Determine the [x, y] coordinate at the center of the cell enclosing the given text.  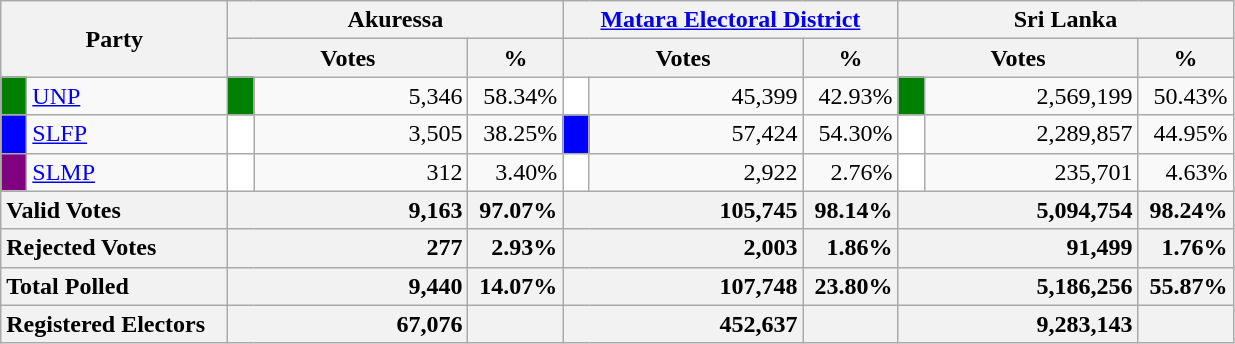
4.63% [1186, 172]
Party [114, 39]
5,186,256 [1018, 286]
14.07% [516, 286]
2.93% [516, 248]
Matara Electoral District [730, 20]
Total Polled [114, 286]
Registered Electors [114, 324]
3.40% [516, 172]
42.93% [850, 96]
2,569,199 [1031, 96]
1.76% [1186, 248]
312 [361, 172]
SLFP [128, 134]
2.76% [850, 172]
97.07% [516, 210]
Akuressa [396, 20]
2,289,857 [1031, 134]
107,748 [683, 286]
Rejected Votes [114, 248]
235,701 [1031, 172]
2,003 [683, 248]
2,922 [696, 172]
57,424 [696, 134]
UNP [128, 96]
55.87% [1186, 286]
58.34% [516, 96]
9,283,143 [1018, 324]
23.80% [850, 286]
5,094,754 [1018, 210]
67,076 [348, 324]
Valid Votes [114, 210]
5,346 [361, 96]
105,745 [683, 210]
9,163 [348, 210]
9,440 [348, 286]
45,399 [696, 96]
98.14% [850, 210]
277 [348, 248]
91,499 [1018, 248]
50.43% [1186, 96]
44.95% [1186, 134]
Sri Lanka [1066, 20]
452,637 [683, 324]
1.86% [850, 248]
3,505 [361, 134]
SLMP [128, 172]
54.30% [850, 134]
98.24% [1186, 210]
38.25% [516, 134]
